Capture the cell that displays the provided text and extract its (x, y) central coordinate. 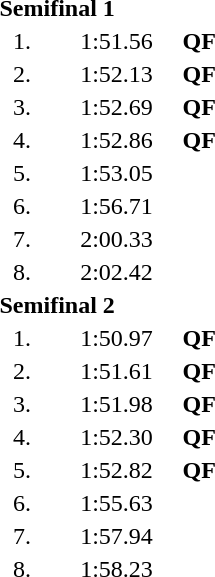
1:57.94 (116, 536)
1:51.61 (116, 371)
1:53.05 (116, 173)
1:52.86 (116, 140)
1:56.71 (116, 206)
1:50.97 (116, 338)
1:51.56 (116, 41)
1:55.63 (116, 503)
1:52.13 (116, 74)
1:51.98 (116, 404)
1:52.30 (116, 437)
1:52.69 (116, 107)
2:00.33 (116, 239)
1:52.82 (116, 470)
2:02.42 (116, 272)
